Output the (X, Y) coordinate of the center of the cell containing the given text.  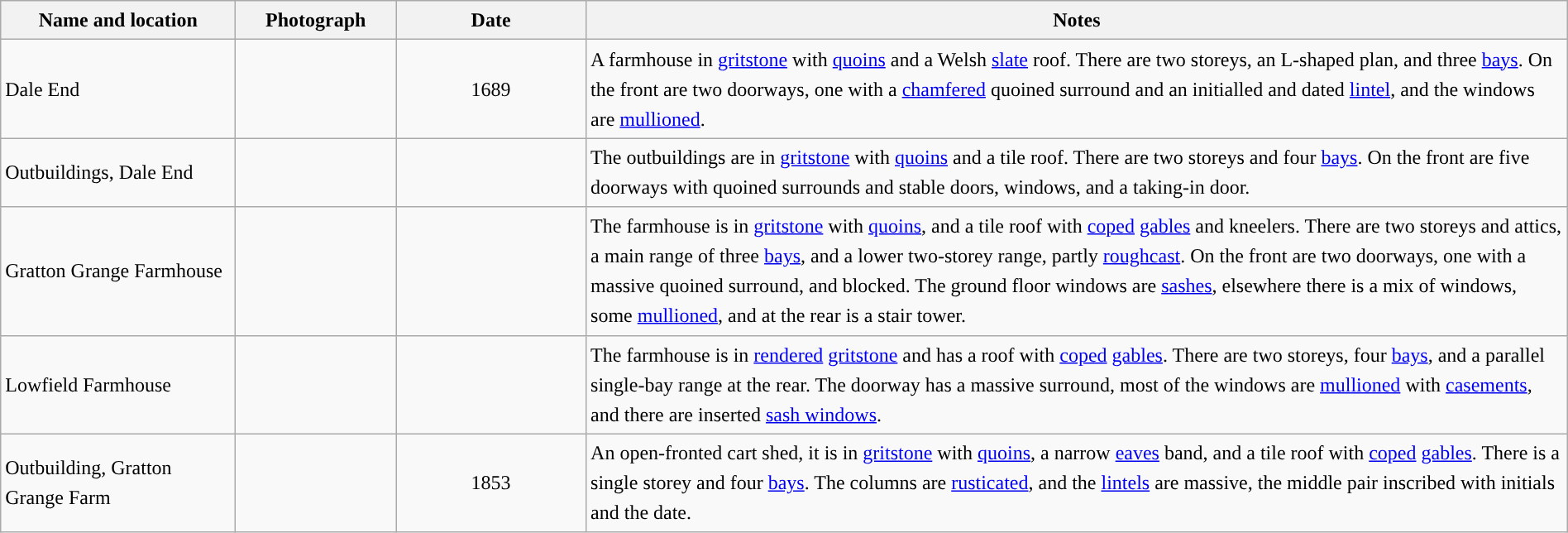
Lowfield Farmhouse (118, 384)
1853 (491, 483)
1689 (491, 89)
Gratton Grange Farmhouse (118, 271)
Outbuildings, Dale End (118, 172)
Outbuilding, Gratton Grange Farm (118, 483)
Dale End (118, 89)
Name and location (118, 20)
Photograph (316, 20)
Notes (1077, 20)
Date (491, 20)
